From the cell containing the given text, extract its center point as [x, y] coordinate. 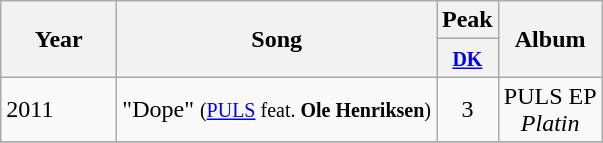
PULS EP Platin [550, 110]
"Dope" (PULS feat. Ole Henriksen) [277, 110]
Peak [468, 20]
2011 [59, 110]
Album [550, 39]
3 [468, 110]
Year [59, 39]
DK [468, 58]
Song [277, 39]
